Detect which cell encompasses the target text, then output its [x, y] center coordinate. 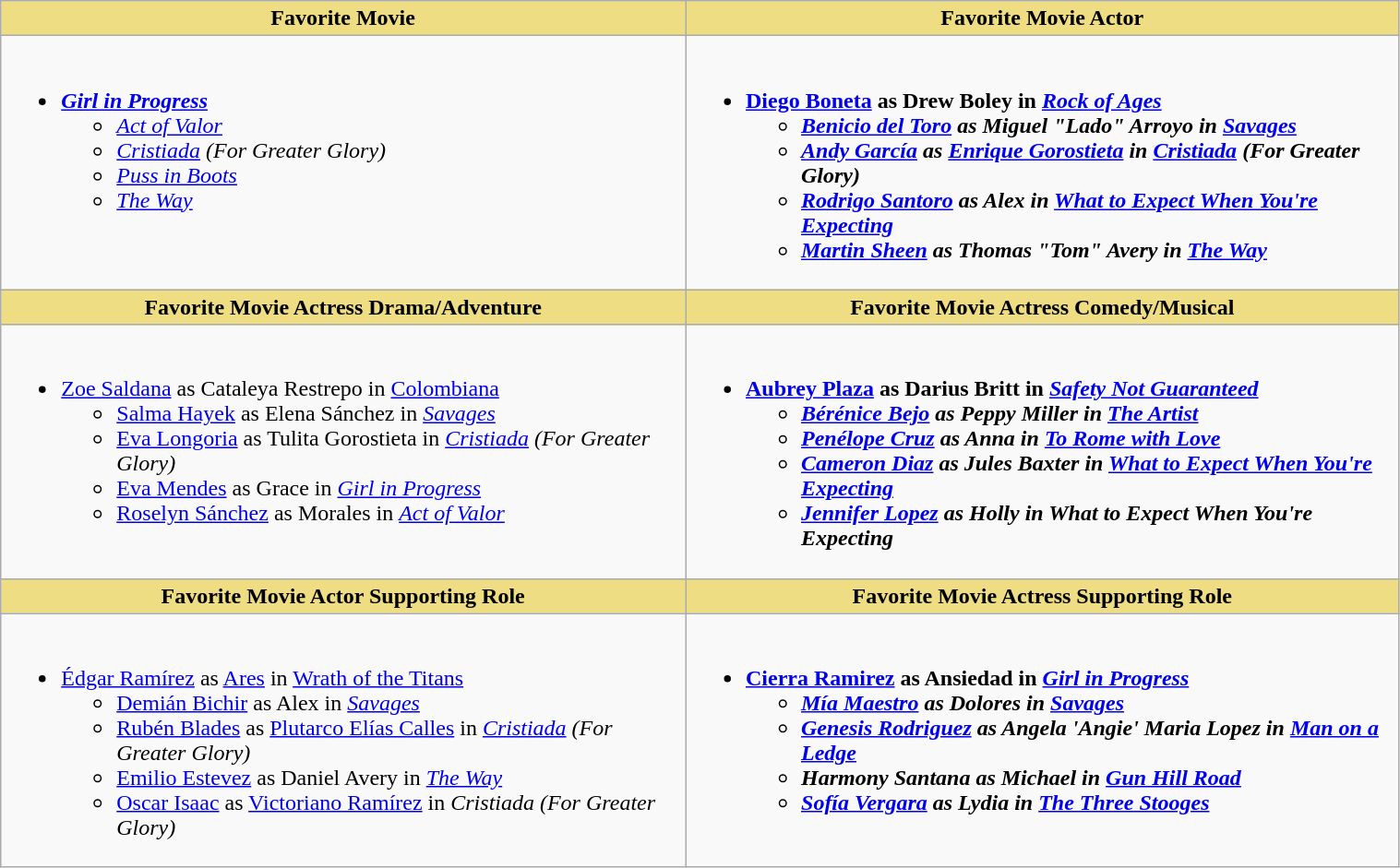
Girl in ProgressAct of ValorCristiada (For Greater Glory)Puss in BootsThe Way [343, 162]
Favorite Movie Actor Supporting Role [343, 596]
Favorite Movie Actress Supporting Role [1042, 596]
Favorite Movie Actor [1042, 18]
Favorite Movie Actress Drama/Adventure [343, 307]
Favorite Movie [343, 18]
Favorite Movie Actress Comedy/Musical [1042, 307]
